Return the [x, y] coordinate for the center point of the cell that contains the specified text.  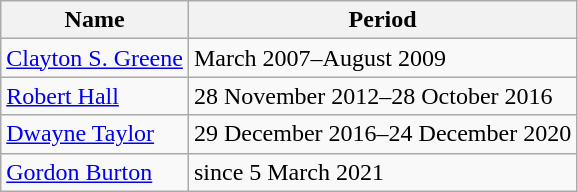
Dwayne Taylor [95, 134]
Clayton S. Greene [95, 58]
Gordon Burton [95, 172]
28 November 2012–28 October 2016 [382, 96]
Name [95, 20]
Robert Hall [95, 96]
Period [382, 20]
since 5 March 2021 [382, 172]
March 2007–August 2009 [382, 58]
29 December 2016–24 December 2020 [382, 134]
